Identify which cell holds the provided text, then report its [X, Y] central coordinate. 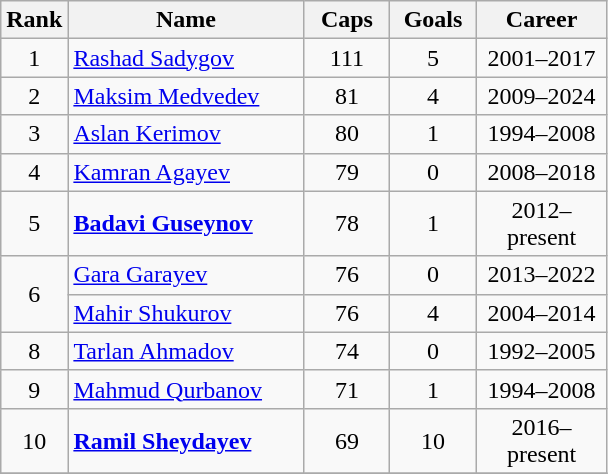
Aslan Kerimov [186, 134]
80 [347, 134]
Career [542, 20]
2013–2022 [542, 275]
Gara Garayev [186, 275]
Ramil Sheydayev [186, 440]
79 [347, 172]
2012–present [542, 224]
Kamran Agayev [186, 172]
Rank [34, 20]
Goals [433, 20]
Badavi Guseynov [186, 224]
74 [347, 351]
111 [347, 58]
2009–2024 [542, 96]
6 [34, 294]
8 [34, 351]
2001–2017 [542, 58]
Tarlan Ahmadov [186, 351]
78 [347, 224]
2 [34, 96]
Maksim Medvedev [186, 96]
2016–present [542, 440]
3 [34, 134]
Name [186, 20]
69 [347, 440]
71 [347, 389]
Mahir Shukurov [186, 313]
9 [34, 389]
2004–2014 [542, 313]
Rashad Sadygov [186, 58]
81 [347, 96]
2008–2018 [542, 172]
Caps [347, 20]
1992–2005 [542, 351]
Mahmud Qurbanov [186, 389]
